Return (X, Y) of the center of cell containing provided text 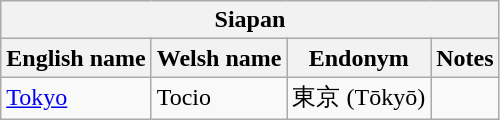
Tokyo (76, 98)
Tocio (219, 98)
English name (76, 58)
東京 (Tōkyō) (359, 98)
Siapan (250, 20)
Notes (465, 58)
Welsh name (219, 58)
Endonym (359, 58)
